Extract the (x, y) coordinate from the center of the cell holding the provided text.  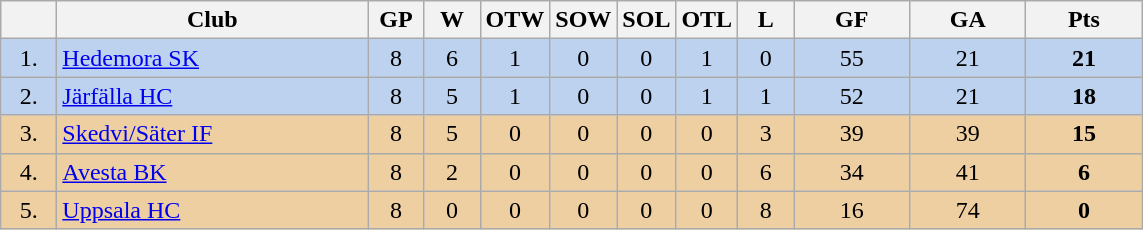
55 (852, 58)
Skedvi/Säter IF (212, 134)
15 (1084, 134)
2. (29, 96)
4. (29, 172)
SOL (646, 20)
GA (968, 20)
Järfälla HC (212, 96)
OTW (515, 20)
L (766, 20)
1. (29, 58)
Hedemora SK (212, 58)
3 (766, 134)
Avesta BK (212, 172)
GP (396, 20)
74 (968, 210)
W (452, 20)
3. (29, 134)
SOW (584, 20)
52 (852, 96)
2 (452, 172)
18 (1084, 96)
16 (852, 210)
Uppsala HC (212, 210)
Club (212, 20)
OTL (707, 20)
5. (29, 210)
34 (852, 172)
Pts (1084, 20)
GF (852, 20)
41 (968, 172)
